Find where the given text appears and provide that cell's center as [x, y] coordinate. 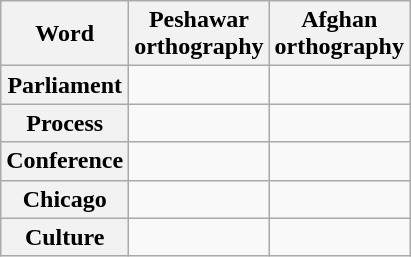
Afghanorthography [339, 34]
Chicago [65, 199]
Conference [65, 161]
Peshawarorthography [199, 34]
Process [65, 123]
Word [65, 34]
Parliament [65, 85]
Culture [65, 237]
